Extract the (x, y) coordinate from the center of the cell holding the provided text.  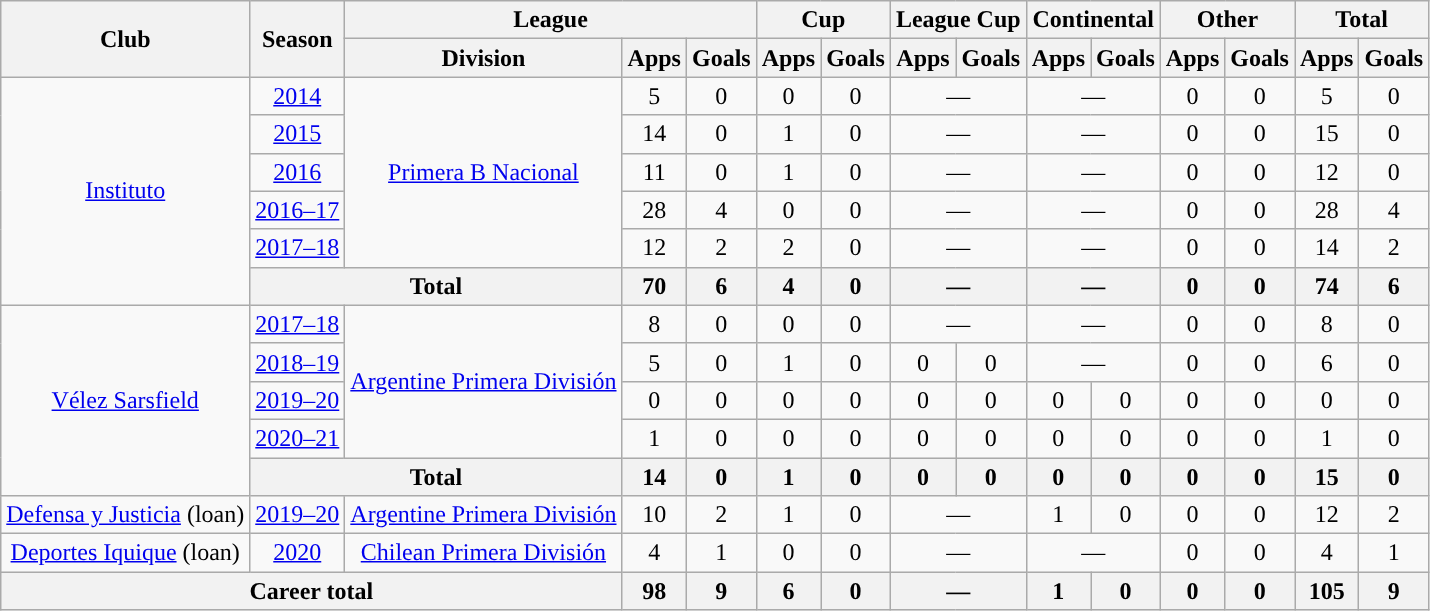
Season (298, 39)
2018–19 (298, 362)
11 (654, 172)
Continental (1093, 20)
2016–17 (298, 210)
2020–21 (298, 438)
74 (1326, 286)
98 (654, 591)
Primera B Nacional (484, 172)
Instituto (126, 191)
Club (126, 39)
League (550, 20)
League Cup (958, 20)
Other (1227, 20)
Cup (823, 20)
10 (654, 515)
Deportes Iquique (loan) (126, 553)
2016 (298, 172)
Vélez Sarsfield (126, 400)
105 (1326, 591)
2015 (298, 134)
2020 (298, 553)
Division (484, 58)
70 (654, 286)
Chilean Primera División (484, 553)
2014 (298, 96)
Defensa y Justicia (loan) (126, 515)
Career total (312, 591)
